Identify which cell holds the provided text, then report its [x, y] central coordinate. 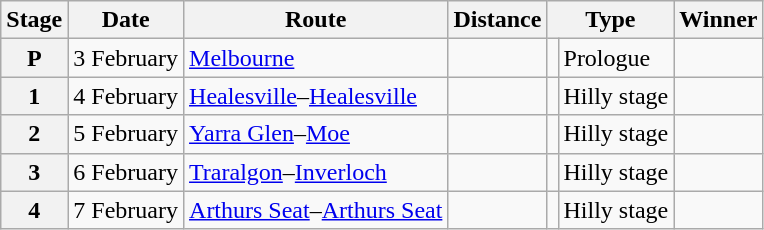
Prologue [616, 58]
5 February [126, 134]
6 February [126, 172]
Stage [34, 20]
Winner [718, 20]
Yarra Glen–Moe [316, 134]
Traralgon–Inverloch [316, 172]
3 [34, 172]
Distance [498, 20]
3 February [126, 58]
Arthurs Seat–Arthurs Seat [316, 210]
Date [126, 20]
Route [316, 20]
7 February [126, 210]
4 February [126, 96]
Type [610, 20]
4 [34, 210]
2 [34, 134]
P [34, 58]
Healesville–Healesville [316, 96]
1 [34, 96]
Melbourne [316, 58]
